Pinpoint the cell where the given text exists, returning its [x, y] midpoint coordinate. 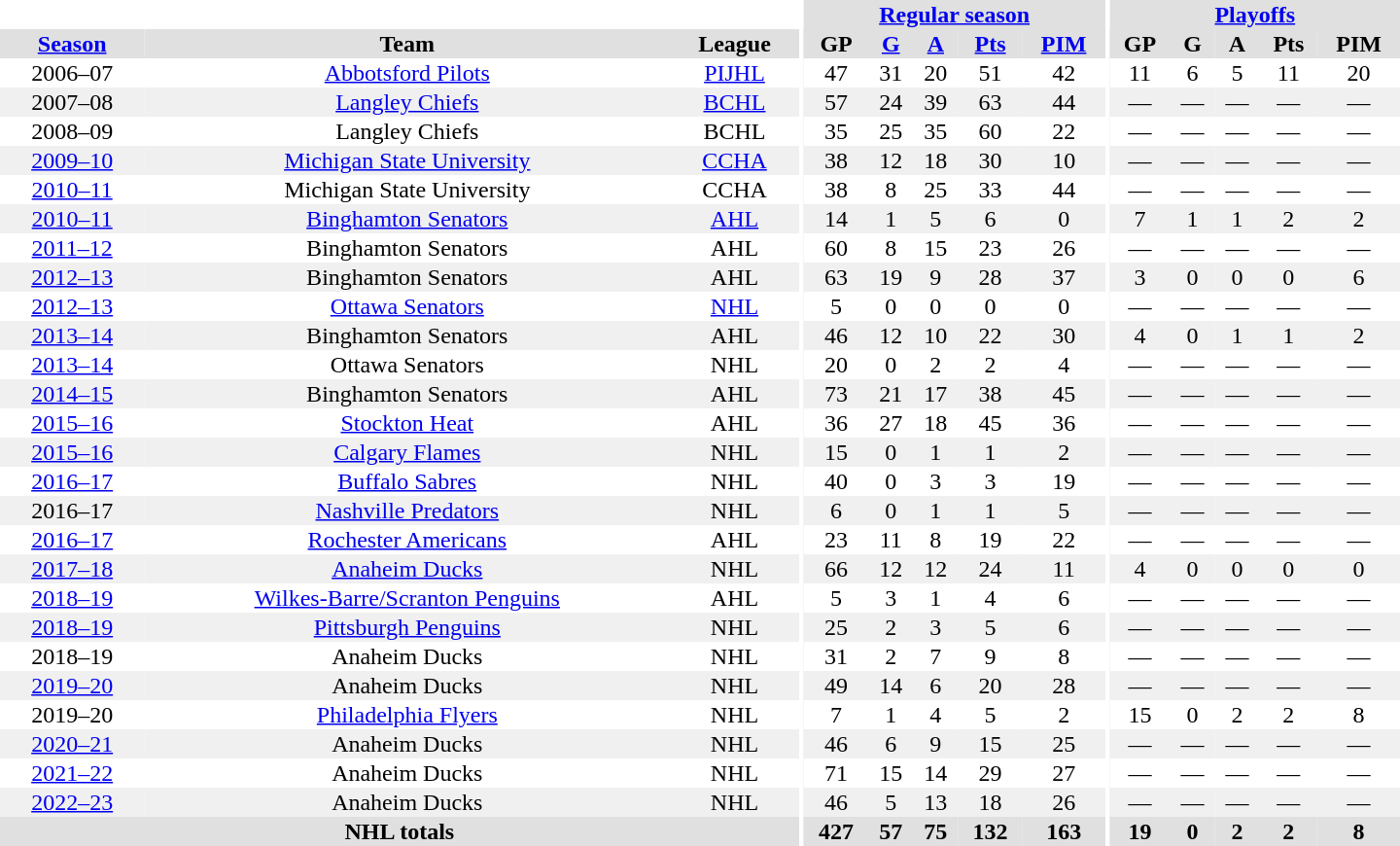
League [734, 44]
Season [72, 44]
Team [406, 44]
37 [1064, 277]
51 [990, 73]
Regular season [955, 15]
2006–07 [72, 73]
Playoffs [1255, 15]
PIJHL [734, 73]
42 [1064, 73]
2020–21 [72, 744]
2014–15 [72, 394]
Buffalo Sabres [406, 481]
Philadelphia Flyers [406, 715]
33 [990, 190]
75 [935, 831]
47 [836, 73]
13 [935, 802]
Abbotsford Pilots [406, 73]
2011–12 [72, 248]
Nashville Predators [406, 511]
73 [836, 394]
Stockton Heat [406, 423]
2021–22 [72, 773]
21 [891, 394]
39 [935, 102]
2017–18 [72, 569]
66 [836, 569]
2007–08 [72, 102]
2009–10 [72, 160]
2022–23 [72, 802]
2008–09 [72, 131]
132 [990, 831]
Wilkes-Barre/Scranton Penguins [406, 598]
40 [836, 481]
NHL totals [400, 831]
49 [836, 686]
29 [990, 773]
71 [836, 773]
17 [935, 394]
Pittsburgh Penguins [406, 627]
163 [1064, 831]
Rochester Americans [406, 540]
Calgary Flames [406, 452]
427 [836, 831]
